Return the (X, Y) coordinate for the center point of the cell that contains the specified text.  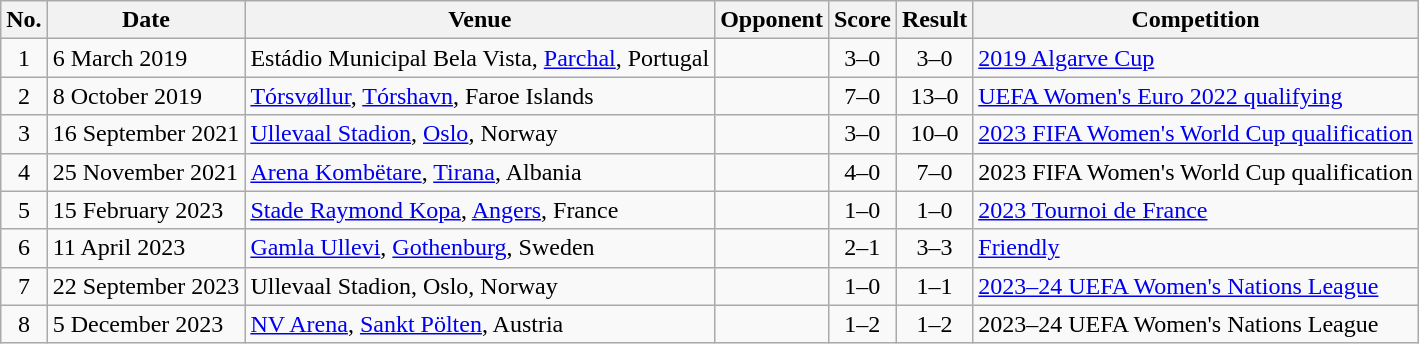
1 (24, 58)
Tórsvøllur, Tórshavn, Faroe Islands (480, 96)
6 March 2019 (146, 58)
16 September 2021 (146, 134)
Score (862, 20)
5 December 2023 (146, 324)
2 (24, 96)
Opponent (772, 20)
2023 Tournoi de France (1196, 210)
Venue (480, 20)
Arena Kombëtare, Tirana, Albania (480, 172)
13–0 (934, 96)
5 (24, 210)
Estádio Municipal Bela Vista, Parchal, Portugal (480, 58)
Competition (1196, 20)
22 September 2023 (146, 286)
NV Arena, Sankt Pölten, Austria (480, 324)
Stade Raymond Kopa, Angers, France (480, 210)
UEFA Women's Euro 2022 qualifying (1196, 96)
4 (24, 172)
No. (24, 20)
1–1 (934, 286)
25 November 2021 (146, 172)
Result (934, 20)
4–0 (862, 172)
11 April 2023 (146, 248)
Friendly (1196, 248)
2–1 (862, 248)
Gamla Ullevi, Gothenburg, Sweden (480, 248)
3–3 (934, 248)
6 (24, 248)
8 October 2019 (146, 96)
3 (24, 134)
7 (24, 286)
8 (24, 324)
2019 Algarve Cup (1196, 58)
10–0 (934, 134)
15 February 2023 (146, 210)
Date (146, 20)
